Locate the cell with the specified text and output its [X, Y] center coordinate. 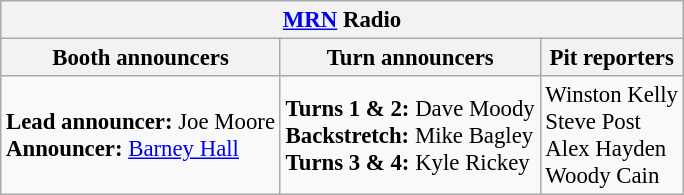
Booth announcers [141, 58]
Winston KellySteve PostAlex HaydenWoody Cain [612, 136]
Turns 1 & 2: Dave MoodyBackstretch: Mike BagleyTurns 3 & 4: Kyle Rickey [410, 136]
MRN Radio [342, 20]
Pit reporters [612, 58]
Turn announcers [410, 58]
Lead announcer: Joe MooreAnnouncer: Barney Hall [141, 136]
